Capture the cell that displays the provided text and extract its (X, Y) central coordinate. 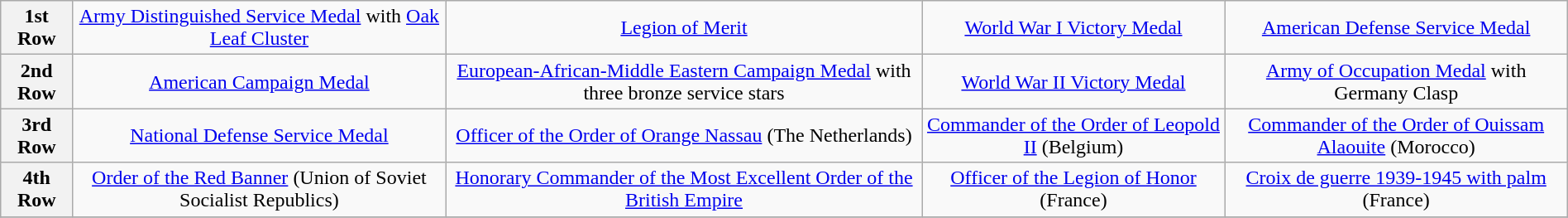
1st Row (36, 28)
Officer of the Order of Orange Nassau (The Netherlands) (684, 136)
Honorary Commander of the Most Excellent Order of the British Empire (684, 189)
Legion of Merit (684, 28)
Order of the Red Banner (Union of Soviet Socialist Republics) (260, 189)
World War II Victory Medal (1073, 81)
2nd Row (36, 81)
National Defense Service Medal (260, 136)
4th Row (36, 189)
European-African-Middle Eastern Campaign Medal with three bronze service stars (684, 81)
Commander of the Order of Ouissam Alaouite (Morocco) (1396, 136)
Croix de guerre 1939-1945 with palm (France) (1396, 189)
3rd Row (36, 136)
Officer of the Legion of Honor (France) (1073, 189)
Army of Occupation Medal with Germany Clasp (1396, 81)
Army Distinguished Service Medal with Oak Leaf Cluster (260, 28)
Commander of the Order of Leopold II (Belgium) (1073, 136)
World War I Victory Medal (1073, 28)
American Defense Service Medal (1396, 28)
American Campaign Medal (260, 81)
